Return (x, y) of the center of cell containing provided text 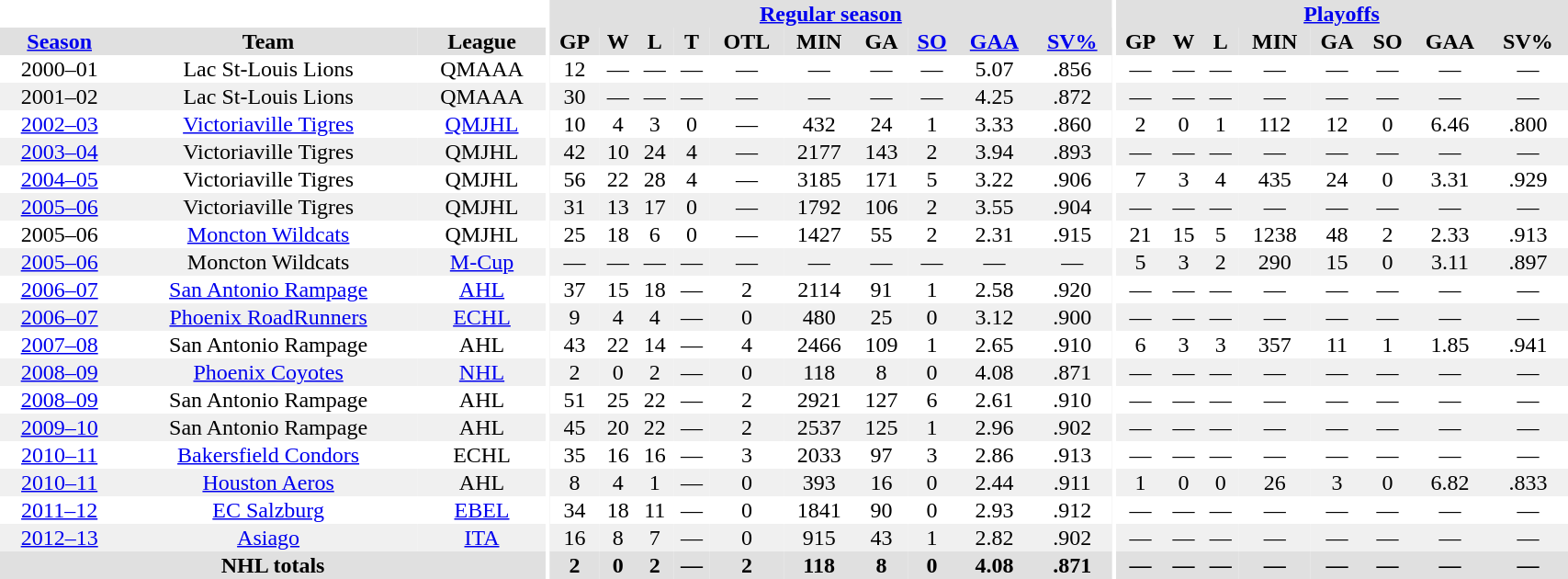
55 (882, 234)
EC Salzburg (268, 510)
13 (618, 207)
28 (655, 179)
432 (819, 124)
.904 (1072, 207)
3.22 (995, 179)
2001–02 (59, 96)
90 (882, 510)
NHL totals (273, 565)
2012–13 (59, 538)
393 (819, 482)
3.12 (995, 317)
127 (882, 400)
.929 (1528, 179)
91 (882, 289)
51 (575, 400)
2011–12 (59, 510)
.860 (1072, 124)
OTL (747, 41)
2004–05 (59, 179)
26 (1275, 482)
.941 (1528, 345)
League (481, 41)
2.58 (995, 289)
125 (882, 427)
Season (59, 41)
171 (882, 179)
3185 (819, 179)
.911 (1072, 482)
56 (575, 179)
6.82 (1450, 482)
97 (882, 455)
1841 (819, 510)
2.96 (995, 427)
.906 (1072, 179)
2921 (819, 400)
480 (819, 317)
Phoenix RoadRunners (268, 317)
Asiago (268, 538)
2.82 (995, 538)
34 (575, 510)
.912 (1072, 510)
45 (575, 427)
.900 (1072, 317)
357 (1275, 345)
2466 (819, 345)
112 (1275, 124)
2177 (819, 152)
14 (655, 345)
NHL (481, 372)
30 (575, 96)
37 (575, 289)
2.86 (995, 455)
Bakersfield Condors (268, 455)
1427 (819, 234)
1792 (819, 207)
2.33 (1450, 234)
2033 (819, 455)
2003–04 (59, 152)
42 (575, 152)
9 (575, 317)
48 (1337, 234)
3.11 (1450, 262)
EBEL (481, 510)
6.46 (1450, 124)
.872 (1072, 96)
.833 (1528, 482)
.915 (1072, 234)
.897 (1528, 262)
.856 (1072, 69)
.920 (1072, 289)
17 (655, 207)
2.65 (995, 345)
3.94 (995, 152)
4.25 (995, 96)
1238 (1275, 234)
.893 (1072, 152)
435 (1275, 179)
Regular season (831, 14)
2.31 (995, 234)
915 (819, 538)
M-Cup (481, 262)
109 (882, 345)
1.85 (1450, 345)
2007–08 (59, 345)
3.31 (1450, 179)
2114 (819, 289)
20 (618, 427)
35 (575, 455)
2537 (819, 427)
290 (1275, 262)
106 (882, 207)
Team (268, 41)
2.93 (995, 510)
T (692, 41)
2.61 (995, 400)
2002–03 (59, 124)
21 (1141, 234)
5.07 (995, 69)
Phoenix Coyotes (268, 372)
Houston Aeros (268, 482)
2009–10 (59, 427)
3.55 (995, 207)
143 (882, 152)
2000–01 (59, 69)
ITA (481, 538)
Playoffs (1342, 14)
31 (575, 207)
2.44 (995, 482)
.800 (1528, 124)
3.33 (995, 124)
